Search for the cell housing the specified text and yield its (x, y) center coordinate. 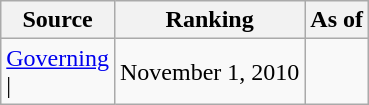
November 1, 2010 (209, 72)
Governing| (58, 72)
Ranking (209, 20)
As of (337, 20)
Source (58, 20)
